For the text-containing cell, return its midpoint in (x, y) coordinate format. 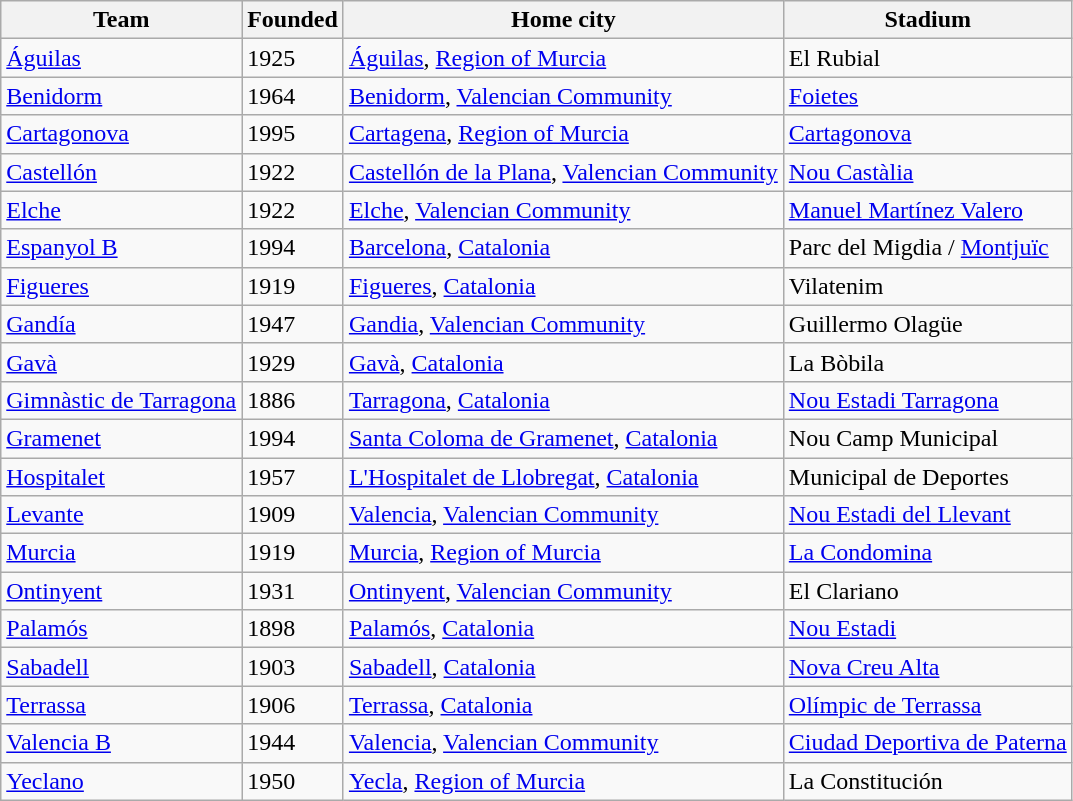
Murcia (122, 553)
Castellón (122, 172)
Sabadell (122, 667)
Nou Estadi del Llevant (928, 515)
1886 (293, 400)
El Clariano (928, 591)
Águilas, Region of Murcia (563, 58)
Yecla, Region of Murcia (563, 781)
Gavà (122, 362)
1898 (293, 629)
Espanyol B (122, 248)
Foietes (928, 96)
Palamós, Catalonia (563, 629)
1957 (293, 477)
L'Hospitalet de Llobregat, Catalonia (563, 477)
Murcia, Region of Murcia (563, 553)
Valencia B (122, 743)
Barcelona, Catalonia (563, 248)
Home city (563, 20)
Elche, Valencian Community (563, 210)
Nou Castàlia (928, 172)
1925 (293, 58)
Elche (122, 210)
La Constitución (928, 781)
Terrassa (122, 705)
1906 (293, 705)
Palamós (122, 629)
Tarragona, Catalonia (563, 400)
Municipal de Deportes (928, 477)
Stadium (928, 20)
Guillermo Olagüe (928, 324)
Sabadell, Catalonia (563, 667)
Founded (293, 20)
Figueres, Catalonia (563, 286)
La Condomina (928, 553)
Ontinyent (122, 591)
Cartagena, Region of Murcia (563, 134)
Gandía (122, 324)
Gavà, Catalonia (563, 362)
1950 (293, 781)
Santa Coloma de Gramenet, Catalonia (563, 438)
Castellón de la Plana, Valencian Community (563, 172)
Águilas (122, 58)
Terrassa, Catalonia (563, 705)
Vilatenim (928, 286)
Nova Creu Alta (928, 667)
Hospitalet (122, 477)
Benidorm, Valencian Community (563, 96)
Ontinyent, Valencian Community (563, 591)
Yeclano (122, 781)
1944 (293, 743)
Parc del Migdia / Montjuïc (928, 248)
Olímpic de Terrassa (928, 705)
1903 (293, 667)
Gandia, Valencian Community (563, 324)
Levante (122, 515)
Gramenet (122, 438)
Benidorm (122, 96)
1929 (293, 362)
1909 (293, 515)
Team (122, 20)
Nou Camp Municipal (928, 438)
Nou Estadi (928, 629)
Figueres (122, 286)
Manuel Martínez Valero (928, 210)
1931 (293, 591)
La Bòbila (928, 362)
1995 (293, 134)
1964 (293, 96)
Gimnàstic de Tarragona (122, 400)
1947 (293, 324)
El Rubial (928, 58)
Nou Estadi Tarragona (928, 400)
Ciudad Deportiva de Paterna (928, 743)
